Locate the cell with the specified text and output its (x, y) center coordinate. 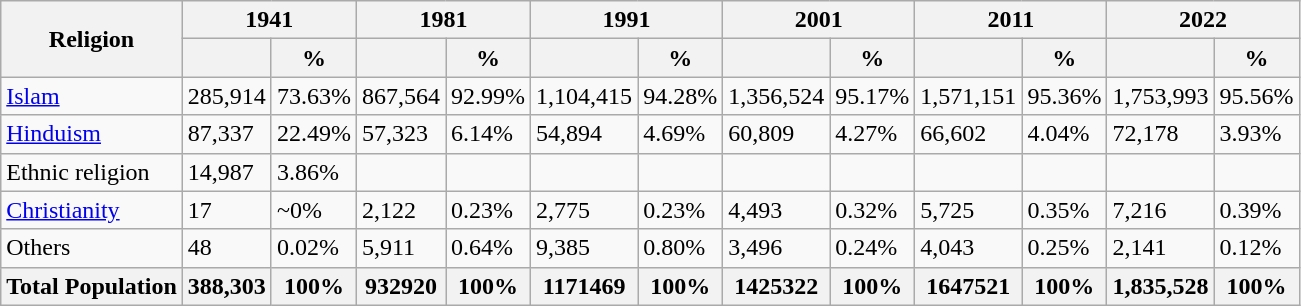
2,122 (400, 210)
5,911 (400, 248)
2,141 (1160, 248)
73.63% (314, 96)
1647521 (968, 286)
4.04% (1064, 134)
72,178 (1160, 134)
14,987 (226, 172)
0.64% (488, 248)
1,571,151 (968, 96)
48 (226, 248)
Hinduism (92, 134)
4.69% (680, 134)
92.99% (488, 96)
0.39% (1256, 210)
0.35% (1064, 210)
285,914 (226, 96)
4,493 (776, 210)
94.28% (680, 96)
Total Population (92, 286)
Others (92, 248)
2001 (819, 20)
3.93% (1256, 134)
1941 (269, 20)
4,043 (968, 248)
~0% (314, 210)
1,753,993 (1160, 96)
4.27% (872, 134)
6.14% (488, 134)
3.86% (314, 172)
95.36% (1064, 96)
1425322 (776, 286)
5,725 (968, 210)
1171469 (584, 286)
2011 (1011, 20)
57,323 (400, 134)
Islam (92, 96)
Christianity (92, 210)
60,809 (776, 134)
1981 (443, 20)
0.24% (872, 248)
22.49% (314, 134)
1,356,524 (776, 96)
54,894 (584, 134)
Religion (92, 39)
0.02% (314, 248)
2,775 (584, 210)
2022 (1203, 20)
87,337 (226, 134)
Ethnic religion (92, 172)
932920 (400, 286)
95.17% (872, 96)
0.32% (872, 210)
95.56% (1256, 96)
1,104,415 (584, 96)
3,496 (776, 248)
0.80% (680, 248)
17 (226, 210)
66,602 (968, 134)
0.12% (1256, 248)
7,216 (1160, 210)
0.25% (1064, 248)
1,835,528 (1160, 286)
1991 (627, 20)
9,385 (584, 248)
867,564 (400, 96)
388,303 (226, 286)
